Find where the given text appears and provide that cell's center as [x, y] coordinate. 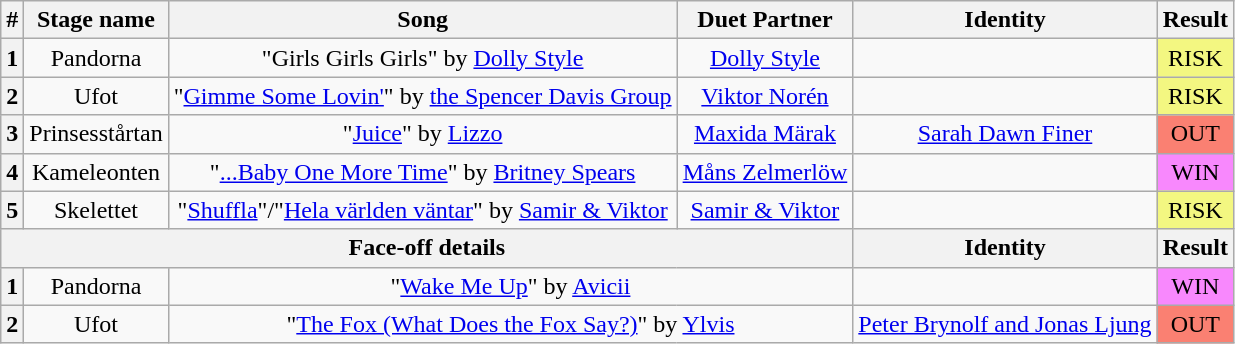
"Juice" by Lizzo [422, 134]
"Shuffla"/"Hela världen väntar" by Samir & Viktor [422, 210]
4 [12, 172]
Song [422, 20]
Face-off details [427, 248]
5 [12, 210]
Dolly Style [765, 58]
"Gimme Some Lovin'" by the Spencer Davis Group [422, 96]
"Wake Me Up" by Avicii [510, 286]
Peter Brynolf and Jonas Ljung [1005, 324]
Sarah Dawn Finer [1005, 134]
3 [12, 134]
Duet Partner [765, 20]
Skelettet [96, 210]
Maxida Märak [765, 134]
"Girls Girls Girls" by Dolly Style [422, 58]
Måns Zelmerlöw [765, 172]
Kameleonten [96, 172]
# [12, 20]
"The Fox (What Does the Fox Say?)" by Ylvis [510, 324]
Prinsesstårtan [96, 134]
Stage name [96, 20]
Samir & Viktor [765, 210]
"...Baby One More Time" by Britney Spears [422, 172]
Viktor Norén [765, 96]
